Provide the (X, Y) coordinate of the cell's center where the given text is located.  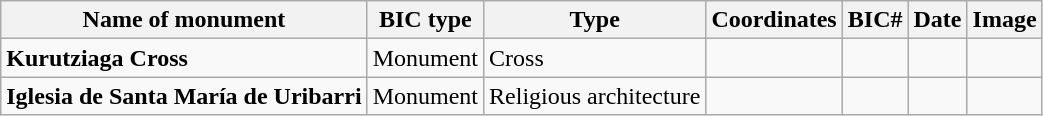
Date (938, 20)
Kurutziaga Cross (184, 58)
BIC# (875, 20)
Image (1004, 20)
Iglesia de Santa María de Uribarri (184, 96)
Cross (595, 58)
Religious architecture (595, 96)
Name of monument (184, 20)
Type (595, 20)
BIC type (425, 20)
Coordinates (774, 20)
